Provide the (X, Y) coordinate of the cell's center where the given text is located.  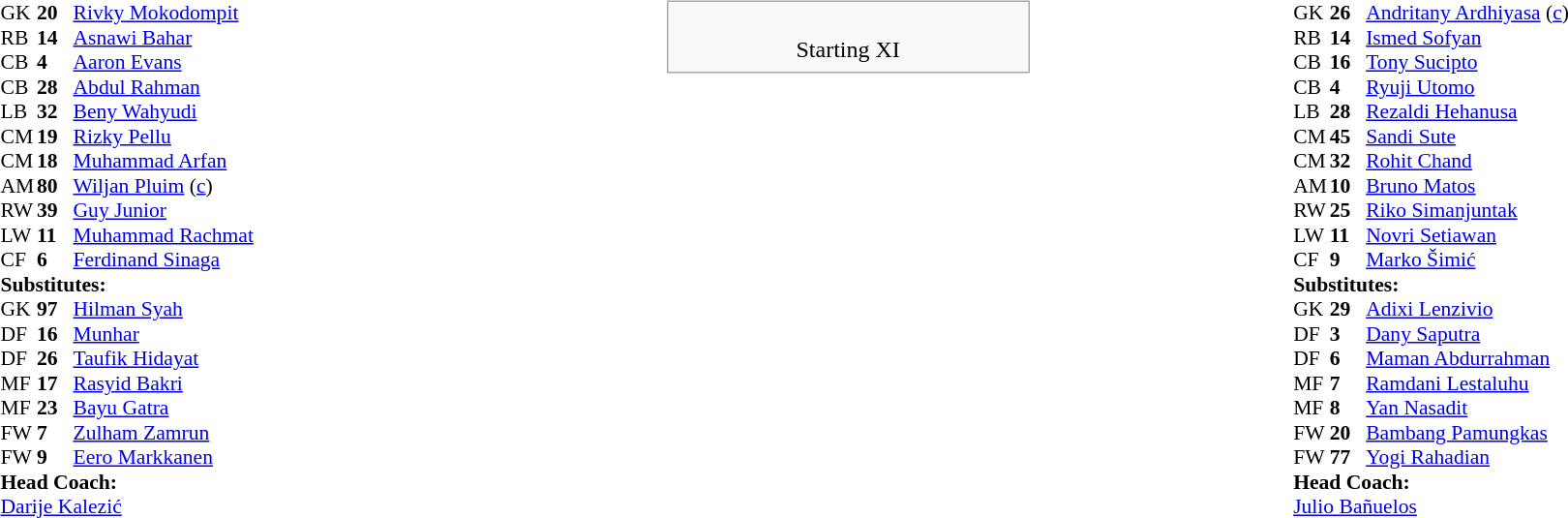
Rasyid Bakri (164, 383)
Bayu Gatra (164, 408)
45 (1348, 137)
25 (1348, 210)
Head Coach: (126, 482)
3 (1348, 334)
Zulham Zamrun (164, 433)
Substitutes: (126, 285)
8 (1348, 408)
Muhammad Rachmat (164, 235)
Aaron Evans (164, 63)
Starting XI (848, 37)
18 (55, 162)
Ferdinand Sinaga (164, 260)
77 (1348, 458)
Rivky Mokodompit (164, 13)
Asnawi Bahar (164, 38)
Eero Markkanen (164, 458)
23 (55, 408)
17 (55, 383)
Abdul Rahman (164, 87)
Muhammad Arfan (164, 162)
Rizky Pellu (164, 137)
Taufik Hidayat (164, 359)
Wiljan Pluim (c) (164, 186)
29 (1348, 309)
Munhar (164, 334)
Guy Junior (164, 210)
Hilman Syah (164, 309)
10 (1348, 186)
80 (55, 186)
97 (55, 309)
39 (55, 210)
Beny Wahyudi (164, 111)
19 (55, 137)
